Provide the [x, y] coordinate of the cell's center where the given text is located.  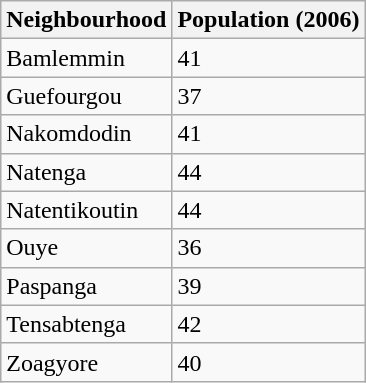
Bamlemmin [86, 58]
Natentikoutin [86, 210]
Paspanga [86, 286]
Population (2006) [268, 20]
Tensabtenga [86, 324]
37 [268, 96]
Neighbourhood [86, 20]
Natenga [86, 172]
Ouye [86, 248]
Nakomdodin [86, 134]
Guefourgou [86, 96]
42 [268, 324]
40 [268, 362]
Zoagyore [86, 362]
39 [268, 286]
36 [268, 248]
